Extract the (x, y) coordinate from the center of the cell holding the provided text.  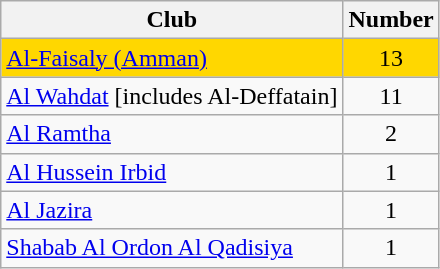
Shabab Al Ordon Al Qadisiya (172, 248)
Al Hussein Irbid (172, 172)
Al Jazira (172, 210)
11 (391, 96)
2 (391, 134)
Club (172, 20)
Number (391, 20)
Al Wahdat [includes Al-Deffatain] (172, 96)
Al Ramtha (172, 134)
13 (391, 58)
Al-Faisaly (Amman) (172, 58)
